Determine the [X, Y] coordinate at the center of the cell enclosing the given text.  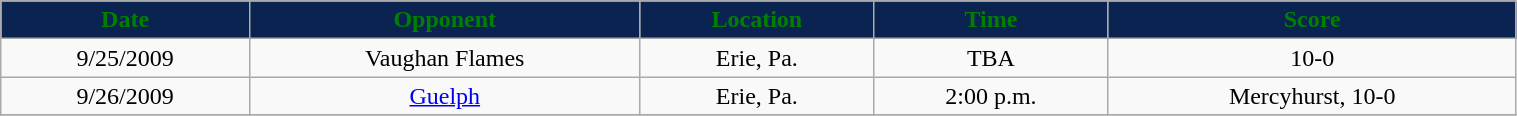
9/25/2009 [126, 58]
Score [1312, 20]
Location [756, 20]
9/26/2009 [126, 96]
Time [992, 20]
Opponent [444, 20]
Date [126, 20]
TBA [992, 58]
Mercyhurst, 10-0 [1312, 96]
Vaughan Flames [444, 58]
10-0 [1312, 58]
Guelph [444, 96]
2:00 p.m. [992, 96]
